Return [x, y] of the center of cell containing provided text 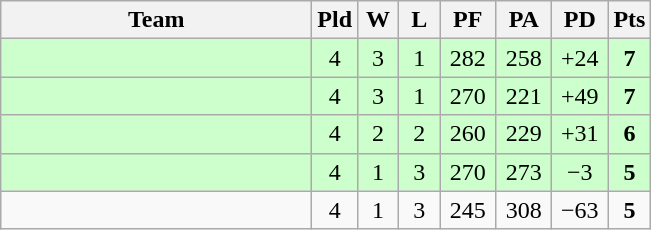
L [420, 20]
+31 [580, 134]
229 [524, 134]
273 [524, 172]
6 [630, 134]
260 [468, 134]
PA [524, 20]
Team [156, 20]
282 [468, 58]
−3 [580, 172]
PF [468, 20]
221 [524, 96]
245 [468, 210]
+24 [580, 58]
Pld [335, 20]
258 [524, 58]
Pts [630, 20]
W [378, 20]
308 [524, 210]
−63 [580, 210]
+49 [580, 96]
PD [580, 20]
